Scan for the cell matching the given text and deliver its [X, Y] coordinate at center. 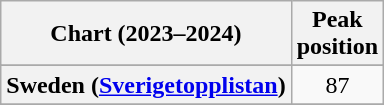
Sweden (Sverigetopplistan) [146, 85]
87 [337, 85]
Chart (2023–2024) [146, 34]
Peak position [337, 34]
